Scan for the cell matching the given text and deliver its [x, y] coordinate at center. 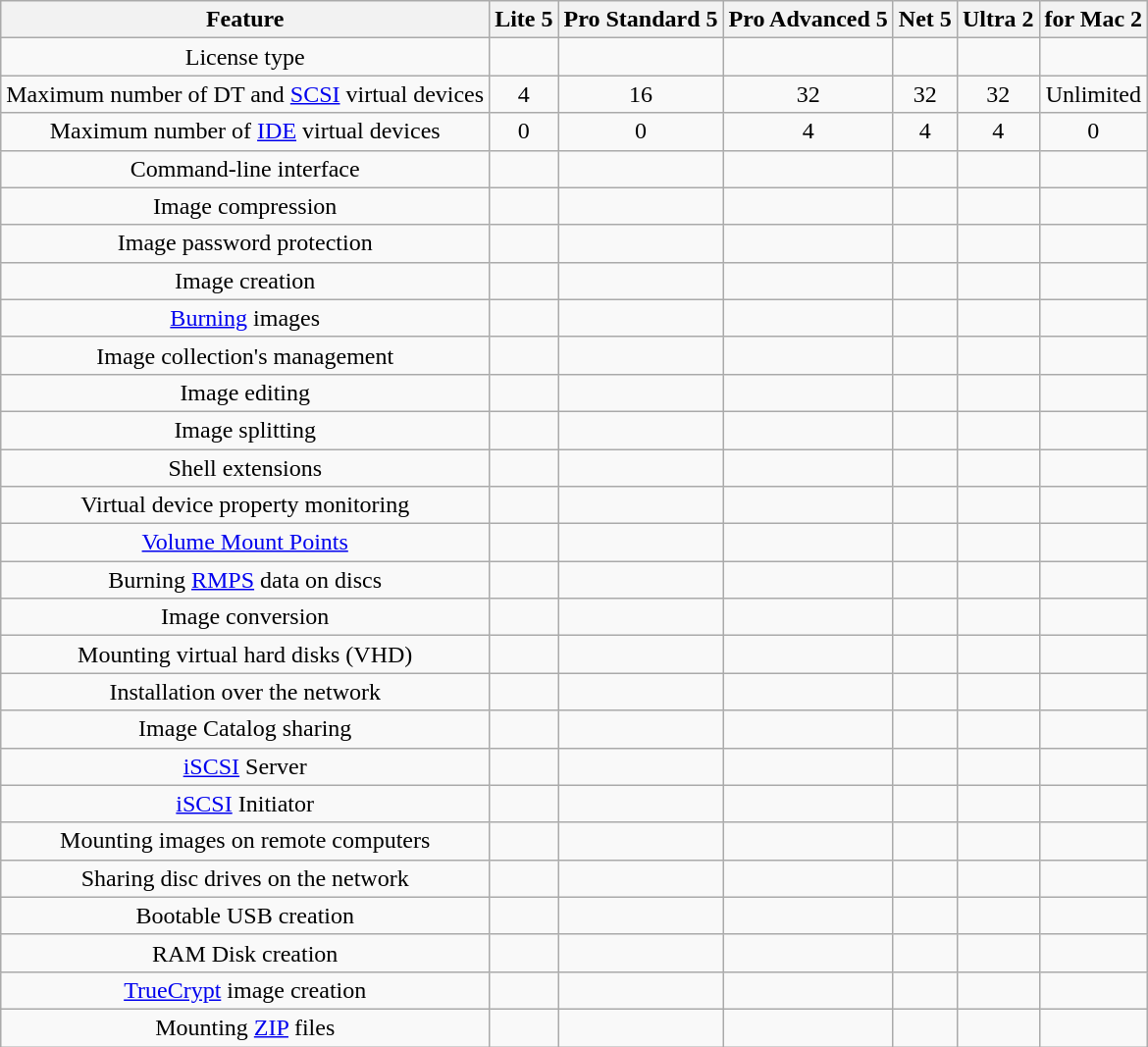
Bootable USB creation [245, 916]
iSCSI Initiator [245, 804]
Image collection's management [245, 355]
Image creation [245, 281]
Maximum number of DT and SCSI virtual devices [245, 94]
Pro Standard 5 [641, 20]
Image compression [245, 206]
Pro Advanced 5 [809, 20]
Burning images [245, 318]
Unlimited [1093, 94]
Maximum number of IDE virtual devices [245, 131]
TrueCrypt image creation [245, 990]
License type [245, 57]
Mounting images on remote computers [245, 841]
iSCSI Server [245, 766]
Volume Mount Points [245, 543]
Ultra 2 [998, 20]
Sharing disc drives on the network [245, 878]
Image conversion [245, 617]
Burning RMPS data on discs [245, 580]
Net 5 [924, 20]
RAM Disk creation [245, 953]
Mounting ZIP files [245, 1027]
Feature [245, 20]
Installation over the network [245, 692]
Command-line interface [245, 169]
Image password protection [245, 243]
Lite 5 [524, 20]
Image splitting [245, 430]
Shell extensions [245, 468]
for Mac 2 [1093, 20]
Image editing [245, 393]
Virtual device property monitoring [245, 505]
Image Catalog sharing [245, 729]
Mounting virtual hard disks (VHD) [245, 654]
16 [641, 94]
